Identify which cell holds the provided text, then report its (x, y) central coordinate. 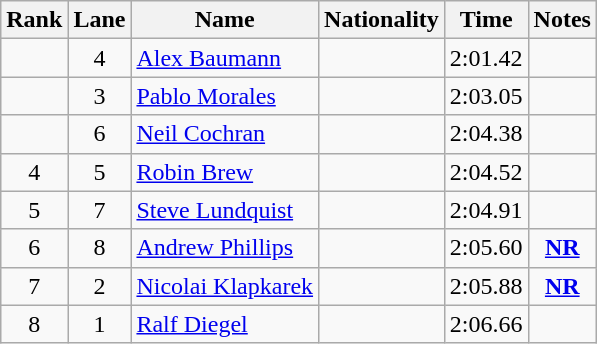
Notes (562, 20)
1 (100, 324)
2:03.05 (486, 96)
2:06.66 (486, 324)
Pablo Morales (225, 96)
Rank (34, 20)
Alex Baumann (225, 58)
Nicolai Klapkarek (225, 286)
Lane (100, 20)
2:04.38 (486, 134)
3 (100, 96)
Neil Cochran (225, 134)
Ralf Diegel (225, 324)
2:04.91 (486, 210)
Steve Lundquist (225, 210)
2:01.42 (486, 58)
Time (486, 20)
2:05.60 (486, 248)
2:05.88 (486, 286)
Name (225, 20)
Robin Brew (225, 172)
2 (100, 286)
Nationality (382, 20)
Andrew Phillips (225, 248)
2:04.52 (486, 172)
